Scan for the cell matching the given text and deliver its (X, Y) coordinate at center. 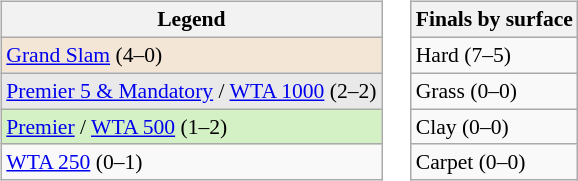
Clay (0–0) (494, 127)
Grand Slam (4–0) (191, 55)
Grass (0–0) (494, 91)
Hard (7–5) (494, 55)
Carpet (0–0) (494, 162)
WTA 250 (0–1) (191, 162)
Finals by surface (494, 20)
Legend (191, 20)
Premier / WTA 500 (1–2) (191, 127)
Premier 5 & Mandatory / WTA 1000 (2–2) (191, 91)
